Capture the cell that displays the provided text and extract its [X, Y] central coordinate. 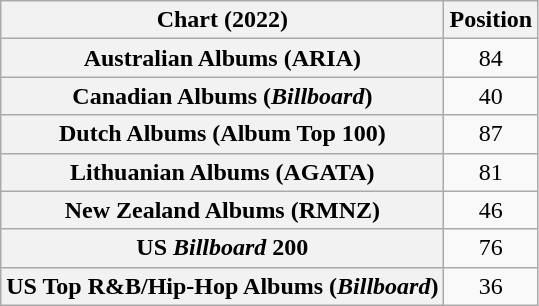
Chart (2022) [222, 20]
US Top R&B/Hip-Hop Albums (Billboard) [222, 286]
Dutch Albums (Album Top 100) [222, 134]
36 [491, 286]
40 [491, 96]
Canadian Albums (Billboard) [222, 96]
84 [491, 58]
87 [491, 134]
46 [491, 210]
New Zealand Albums (RMNZ) [222, 210]
Lithuanian Albums (AGATA) [222, 172]
Australian Albums (ARIA) [222, 58]
US Billboard 200 [222, 248]
81 [491, 172]
76 [491, 248]
Position [491, 20]
